Provide the [X, Y] coordinate of the cell's center where the given text is located.  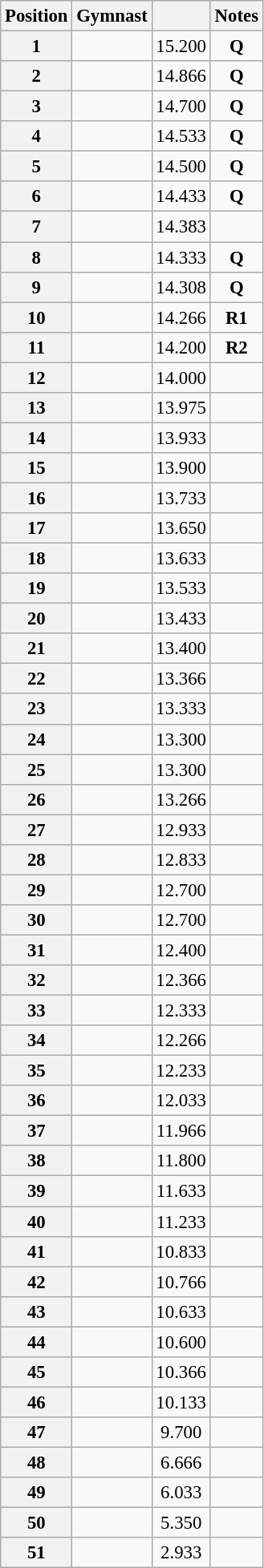
12.366 [181, 980]
51 [37, 1553]
43 [37, 1311]
6.666 [181, 1462]
40 [37, 1222]
13.900 [181, 468]
23 [37, 709]
15.200 [181, 46]
47 [37, 1433]
21 [37, 649]
25 [37, 770]
6.033 [181, 1493]
31 [37, 950]
12.400 [181, 950]
14 [37, 438]
42 [37, 1282]
14.533 [181, 136]
5 [37, 167]
5.350 [181, 1523]
29 [37, 890]
12.233 [181, 1071]
13.400 [181, 649]
R1 [236, 317]
7 [37, 227]
Gymnast [112, 16]
36 [37, 1101]
13.933 [181, 438]
14.266 [181, 317]
10.133 [181, 1402]
17 [37, 528]
14.383 [181, 227]
14.500 [181, 167]
Notes [236, 16]
18 [37, 559]
13 [37, 408]
8 [37, 257]
41 [37, 1251]
10.366 [181, 1372]
15 [37, 468]
45 [37, 1372]
35 [37, 1071]
13.633 [181, 559]
12 [37, 378]
4 [37, 136]
33 [37, 1011]
10.833 [181, 1251]
28 [37, 860]
14.866 [181, 76]
39 [37, 1191]
12.266 [181, 1041]
34 [37, 1041]
38 [37, 1162]
14.000 [181, 378]
13.333 [181, 709]
13.433 [181, 619]
Position [37, 16]
22 [37, 679]
6 [37, 196]
9.700 [181, 1433]
10.766 [181, 1282]
14.700 [181, 107]
9 [37, 287]
2 [37, 76]
27 [37, 830]
49 [37, 1493]
13.366 [181, 679]
37 [37, 1131]
48 [37, 1462]
10.633 [181, 1311]
12.933 [181, 830]
14.200 [181, 347]
1 [37, 46]
16 [37, 498]
32 [37, 980]
20 [37, 619]
13.266 [181, 799]
10 [37, 317]
19 [37, 588]
11.233 [181, 1222]
3 [37, 107]
R2 [236, 347]
13.533 [181, 588]
50 [37, 1523]
13.650 [181, 528]
11.966 [181, 1131]
13.975 [181, 408]
12.833 [181, 860]
46 [37, 1402]
44 [37, 1342]
11.800 [181, 1162]
2.933 [181, 1553]
12.033 [181, 1101]
11.633 [181, 1191]
10.600 [181, 1342]
12.333 [181, 1011]
30 [37, 920]
14.308 [181, 287]
11 [37, 347]
24 [37, 739]
14.433 [181, 196]
26 [37, 799]
14.333 [181, 257]
13.733 [181, 498]
